Provide the (X, Y) coordinate of the cell's center where the given text is located.  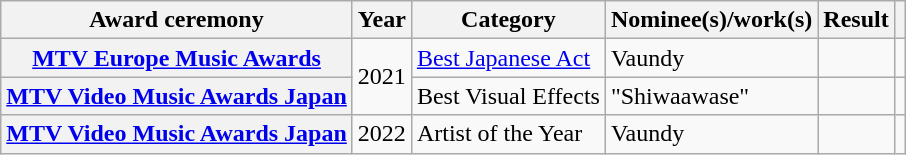
Award ceremony (177, 20)
Year (382, 20)
Category (508, 20)
Result (856, 20)
Best Visual Effects (508, 96)
"Shiwaawase" (711, 96)
2021 (382, 77)
Best Japanese Act (508, 58)
Artist of the Year (508, 134)
Nominee(s)/work(s) (711, 20)
MTV Europe Music Awards (177, 58)
2022 (382, 134)
